Detect which cell encompasses the target text, then output its [x, y] center coordinate. 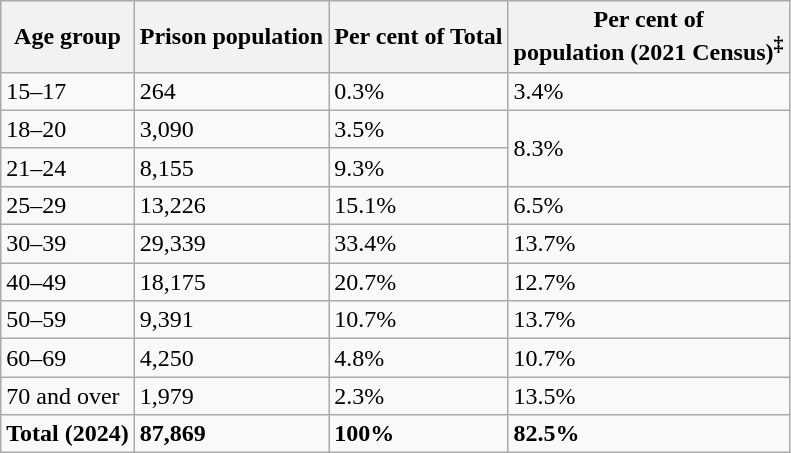
18,175 [231, 282]
60–69 [68, 358]
15–17 [68, 91]
3.4% [648, 91]
0.3% [418, 91]
1,979 [231, 396]
40–49 [68, 282]
Age group [68, 37]
9,391 [231, 320]
100% [418, 434]
15.1% [418, 205]
18–20 [68, 129]
13.5% [648, 396]
29,339 [231, 244]
264 [231, 91]
Per cent of Total [418, 37]
3,090 [231, 129]
50–59 [68, 320]
87,869 [231, 434]
9.3% [418, 167]
6.5% [648, 205]
2.3% [418, 396]
3.5% [418, 129]
Prison population [231, 37]
Total (2024) [68, 434]
25–29 [68, 205]
8,155 [231, 167]
13,226 [231, 205]
8.3% [648, 148]
70 and over [68, 396]
Per cent of population (2021 Census)‡ [648, 37]
33.4% [418, 244]
21–24 [68, 167]
4.8% [418, 358]
4,250 [231, 358]
20.7% [418, 282]
82.5% [648, 434]
30–39 [68, 244]
12.7% [648, 282]
